Detect which cell encompasses the target text, then output its (x, y) center coordinate. 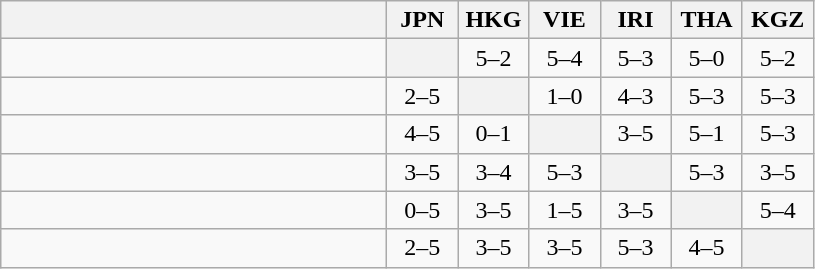
JPN (422, 20)
THA (706, 20)
HKG (494, 20)
4–3 (636, 96)
KGZ (778, 20)
0–5 (422, 210)
5–0 (706, 58)
1–5 (564, 210)
1–0 (564, 96)
IRI (636, 20)
5–1 (706, 134)
VIE (564, 20)
0–1 (494, 134)
3–4 (494, 172)
